Return [x, y] of the center of cell containing provided text 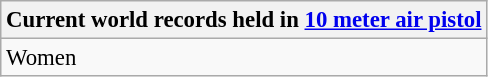
Women [244, 58]
Current world records held in 10 meter air pistol [244, 20]
